Pinpoint the cell where the given text exists, returning its (X, Y) midpoint coordinate. 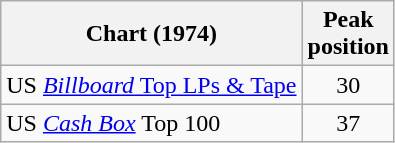
Peakposition (348, 34)
US Cash Box Top 100 (152, 123)
Chart (1974) (152, 34)
37 (348, 123)
30 (348, 85)
US Billboard Top LPs & Tape (152, 85)
